Detect which cell encompasses the target text, then output its (X, Y) center coordinate. 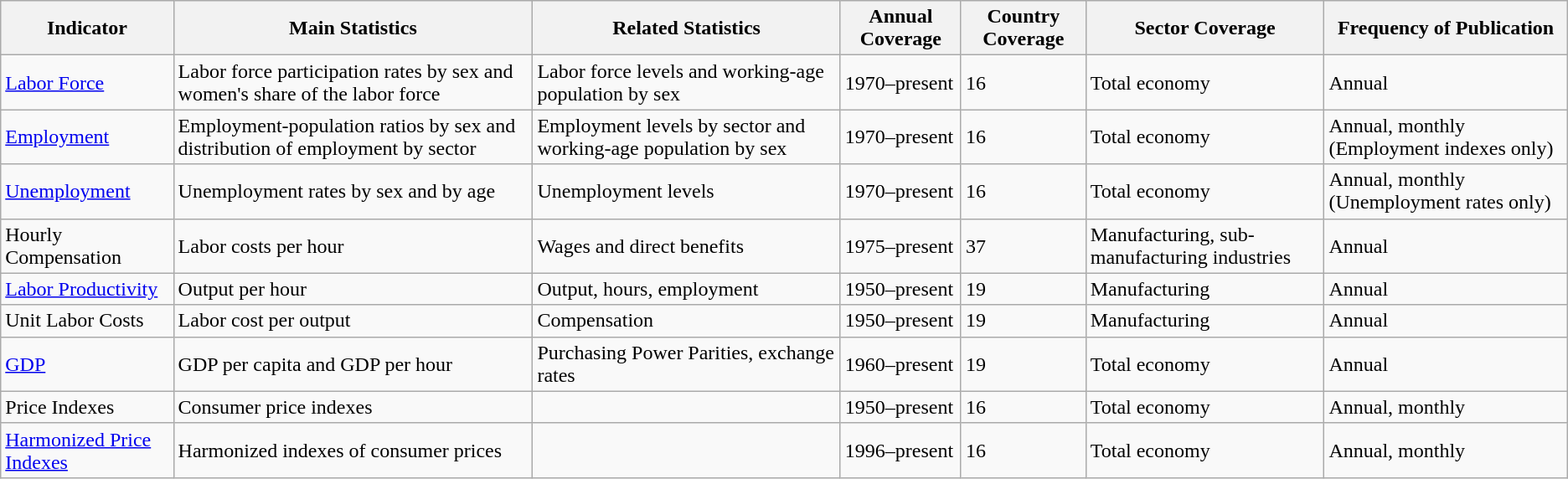
Related Statistics (687, 28)
Harmonized indexes of consumer prices (353, 451)
1996–present (900, 451)
Hourly Compensation (87, 246)
Compensation (687, 321)
Unit Labor Costs (87, 321)
Main Statistics (353, 28)
Annual, monthly (Employment indexes only) (1446, 137)
Output, hours, employment (687, 289)
Price Indexes (87, 407)
Employment-population ratios by sex and distribution of employment by sector (353, 137)
Harmonized Price Indexes (87, 451)
Annual, monthly (Unemployment rates only) (1446, 191)
Country Coverage (1024, 28)
Sector Coverage (1204, 28)
GDP per capita and GDP per hour (353, 363)
Labor cost per output (353, 321)
Output per hour (353, 289)
Frequency of Publication (1446, 28)
Indicator (87, 28)
Unemployment rates by sex and by age (353, 191)
Purchasing Power Parities, exchange rates (687, 363)
Labor Productivity (87, 289)
Employment levels by sector and working-age population by sex (687, 137)
Unemployment (87, 191)
37 (1024, 246)
Labor force levels and working-age population by sex (687, 82)
Consumer price indexes (353, 407)
Annual Coverage (900, 28)
Manufacturing, sub-manufacturing industries (1204, 246)
Wages and direct benefits (687, 246)
Labor Force (87, 82)
Labor costs per hour (353, 246)
GDP (87, 363)
Unemployment levels (687, 191)
Employment (87, 137)
Labor force participation rates by sex and women's share of the labor force (353, 82)
1960–present (900, 363)
1975–present (900, 246)
